Capture the cell that displays the provided text and extract its (x, y) central coordinate. 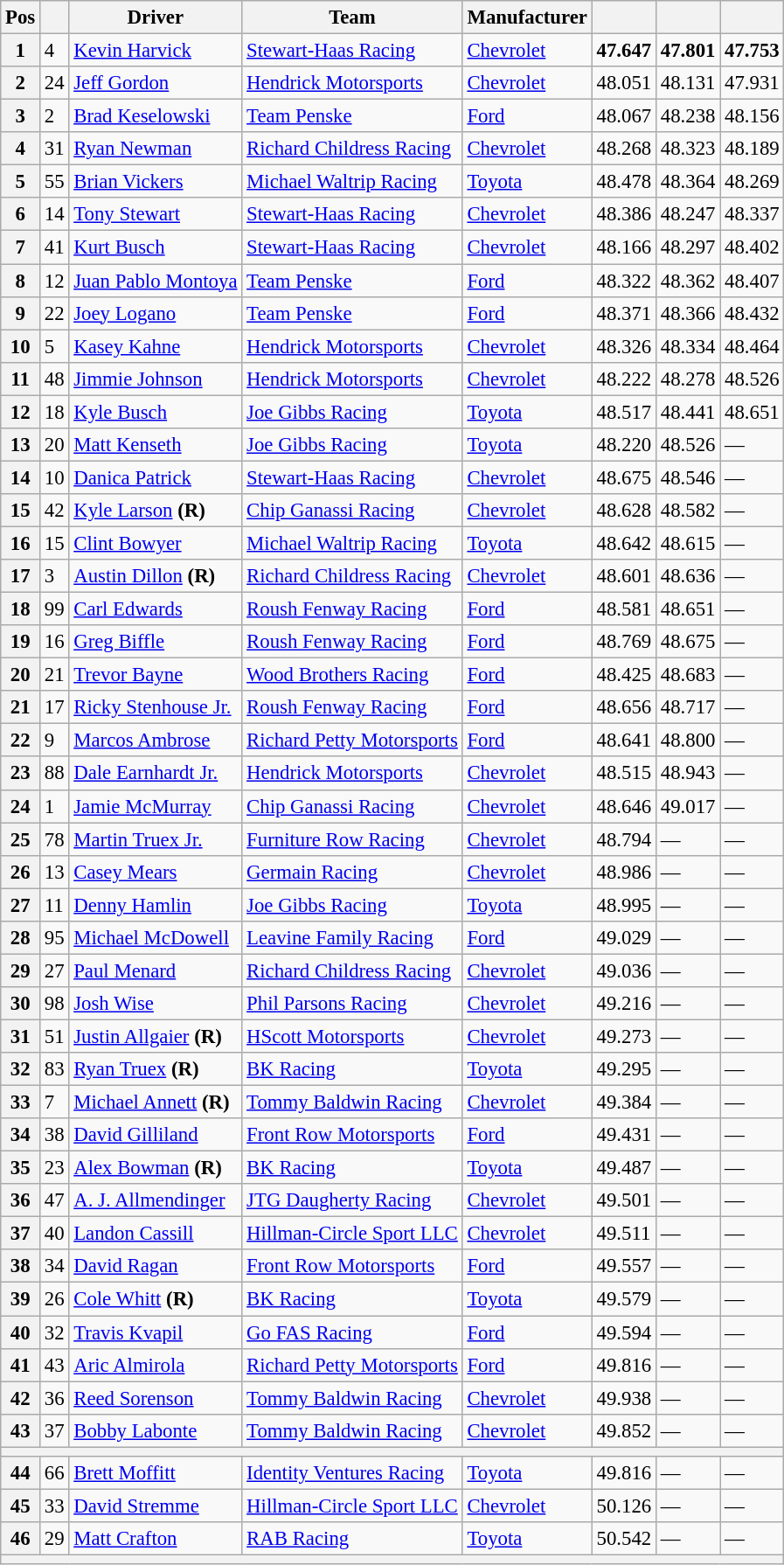
49.487 (624, 1168)
Greg Biffle (156, 642)
66 (54, 1473)
48.366 (687, 313)
48.371 (624, 313)
Josh Wise (156, 1004)
88 (54, 774)
Pos (21, 17)
48.220 (624, 445)
Ricky Stenhouse Jr. (156, 707)
47.753 (752, 51)
Michael McDowell (156, 938)
Alex Bowman (R) (156, 1168)
A. J. Allmendinger (156, 1200)
Cole Whitt (R) (156, 1299)
49.511 (624, 1234)
Martin Truex Jr. (156, 839)
47.647 (624, 51)
48.131 (687, 83)
Matt Kenseth (156, 445)
98 (54, 1004)
48.189 (752, 149)
48.517 (624, 412)
49.557 (624, 1267)
48.432 (752, 313)
8 (21, 281)
49.017 (687, 806)
55 (54, 182)
48.986 (624, 872)
48.515 (624, 774)
Aric Almirola (156, 1365)
Brian Vickers (156, 182)
48.636 (687, 576)
48.386 (624, 214)
Go FAS Racing (352, 1332)
49.852 (624, 1430)
Austin Dillon (R) (156, 576)
Kyle Larson (R) (156, 511)
Justin Allgaier (R) (156, 1036)
48.051 (624, 83)
Jamie McMurray (156, 806)
Furniture Row Racing (352, 839)
48.407 (752, 281)
49.216 (624, 1004)
48.943 (687, 774)
RAB Racing (352, 1539)
51 (54, 1036)
Manufacturer (527, 17)
48.364 (687, 182)
45 (21, 1506)
Trevor Bayne (156, 675)
Denny Hamlin (156, 905)
25 (21, 839)
48.268 (624, 149)
Team (352, 17)
78 (54, 839)
49.029 (624, 938)
Wood Brothers Racing (352, 675)
48.464 (752, 346)
Casey Mears (156, 872)
Ryan Truex (R) (156, 1069)
Matt Crafton (156, 1539)
48.683 (687, 675)
Brad Keselowski (156, 116)
47.931 (752, 83)
35 (21, 1168)
Landon Cassill (156, 1234)
Juan Pablo Montoya (156, 281)
95 (54, 938)
Reed Sorenson (156, 1398)
49.501 (624, 1200)
49.384 (624, 1102)
JTG Daugherty Racing (352, 1200)
48.425 (624, 675)
Identity Ventures Racing (352, 1473)
Travis Kvapil (156, 1332)
48.322 (624, 281)
David Stremme (156, 1506)
48.478 (624, 182)
48.402 (752, 247)
Michael Annett (R) (156, 1102)
49.036 (624, 970)
48.297 (687, 247)
David Ragan (156, 1267)
49.938 (624, 1398)
Carl Edwards (156, 609)
48.582 (687, 511)
48.546 (687, 477)
46 (21, 1539)
49.579 (624, 1299)
49.273 (624, 1036)
47.801 (687, 51)
48.601 (624, 576)
50.126 (624, 1506)
Kasey Kahne (156, 346)
Kevin Harvick (156, 51)
Danica Patrick (156, 477)
48.247 (687, 214)
48.238 (687, 116)
Driver (156, 17)
48.441 (687, 412)
Bobby Labonte (156, 1430)
83 (54, 1069)
48.995 (624, 905)
48.642 (624, 543)
48.166 (624, 247)
47 (54, 1200)
39 (21, 1299)
HScott Motorsports (352, 1036)
19 (21, 642)
6 (21, 214)
48.362 (687, 281)
48.769 (624, 642)
48.269 (752, 182)
48.800 (687, 741)
48.581 (624, 609)
48.156 (752, 116)
Paul Menard (156, 970)
Marcos Ambrose (156, 741)
Germain Racing (352, 872)
48.337 (752, 214)
30 (21, 1004)
48.334 (687, 346)
50.542 (624, 1539)
Kyle Busch (156, 412)
48.222 (624, 379)
48.323 (687, 149)
Brett Moffitt (156, 1473)
48.326 (624, 346)
44 (21, 1473)
Tony Stewart (156, 214)
Joey Logano (156, 313)
Jimmie Johnson (156, 379)
48.646 (624, 806)
49.295 (624, 1069)
Dale Earnhardt Jr. (156, 774)
Jeff Gordon (156, 83)
49.594 (624, 1332)
49.431 (624, 1135)
Leavine Family Racing (352, 938)
48 (54, 379)
48.615 (687, 543)
48.278 (687, 379)
Phil Parsons Racing (352, 1004)
48.628 (624, 511)
48.067 (624, 116)
Kurt Busch (156, 247)
Clint Bowyer (156, 543)
99 (54, 609)
48.641 (624, 741)
48.656 (624, 707)
48.794 (624, 839)
48.717 (687, 707)
Ryan Newman (156, 149)
28 (21, 938)
David Gilliland (156, 1135)
